From the cell containing the given text, extract its center point as (X, Y) coordinate. 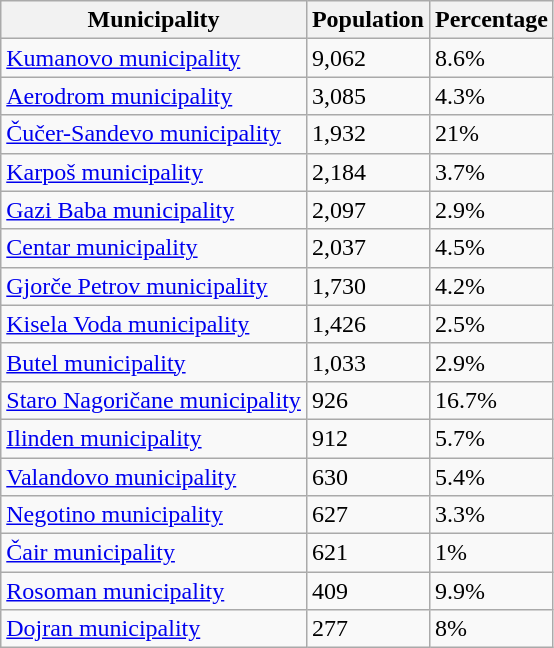
Aerodrom municipality (154, 96)
2,184 (368, 172)
Kisela Voda municipality (154, 324)
3.7% (491, 172)
Ilinden municipality (154, 438)
8% (491, 629)
Staro Nagoričane municipality (154, 400)
5.7% (491, 438)
621 (368, 553)
9.9% (491, 591)
627 (368, 515)
4.2% (491, 286)
926 (368, 400)
8.6% (491, 58)
Čair municipality (154, 553)
1,932 (368, 134)
277 (368, 629)
Čučer-Sandevo municipality (154, 134)
Negotino municipality (154, 515)
Centar municipality (154, 248)
Butel municipality (154, 362)
9,062 (368, 58)
1,730 (368, 286)
Rosoman municipality (154, 591)
4.5% (491, 248)
912 (368, 438)
1,033 (368, 362)
630 (368, 477)
Population (368, 20)
Municipality (154, 20)
409 (368, 591)
2,097 (368, 210)
16.7% (491, 400)
Percentage (491, 20)
2.5% (491, 324)
Kumanovo municipality (154, 58)
Karpoš municipality (154, 172)
1% (491, 553)
Dojran municipality (154, 629)
Gjorče Petrov municipality (154, 286)
5.4% (491, 477)
2,037 (368, 248)
3,085 (368, 96)
Gazi Baba municipality (154, 210)
21% (491, 134)
Valandovo municipality (154, 477)
4.3% (491, 96)
3.3% (491, 515)
1,426 (368, 324)
